Capture the cell that displays the provided text and extract its [X, Y] central coordinate. 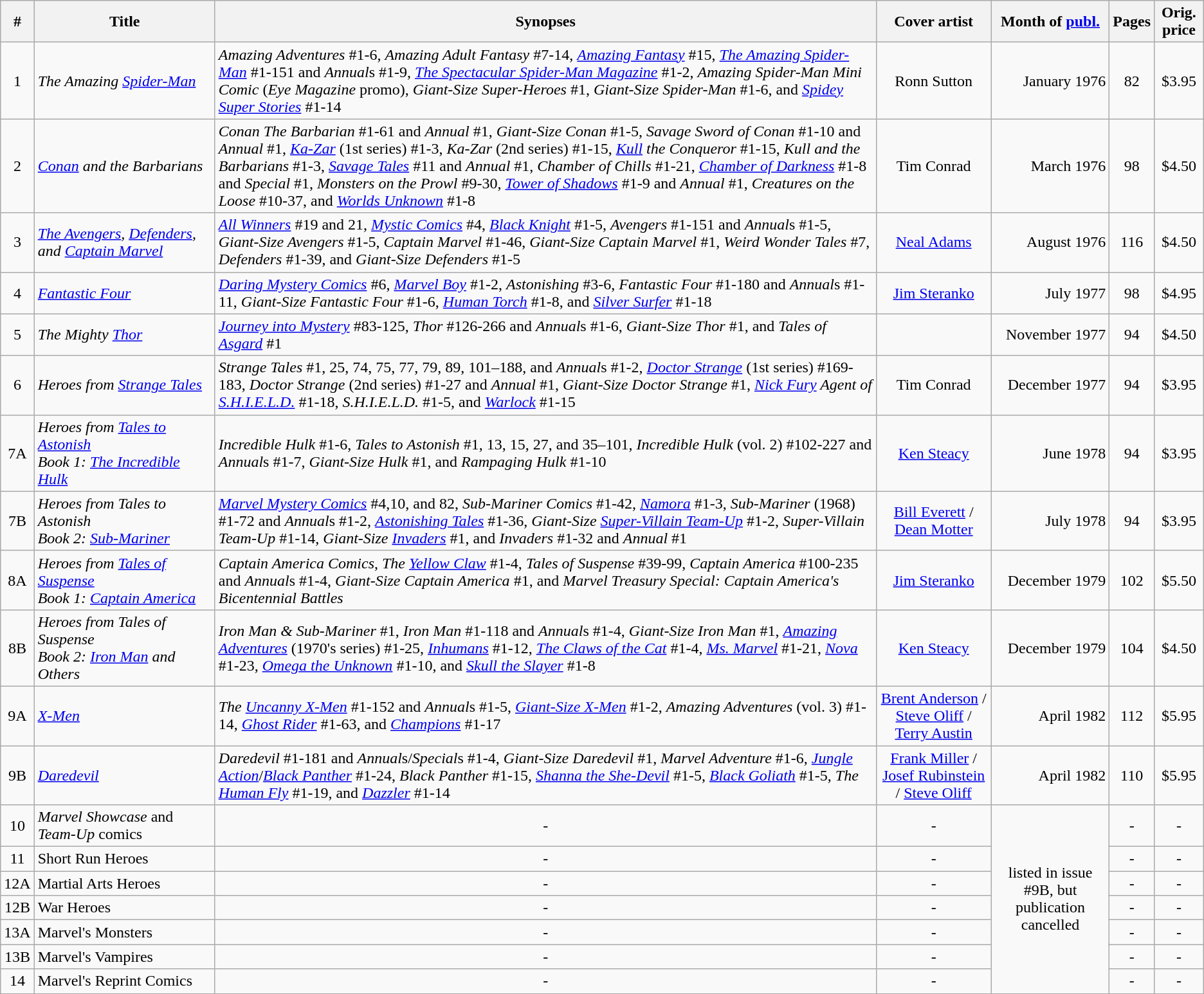
Conan and the Barbarians [125, 166]
7B [17, 521]
The Avengers, Defenders, and Captain Marvel [125, 242]
Marvel's Monsters [125, 932]
Martial Arts Heroes [125, 883]
Marvel's Reprint Comics [125, 981]
Brent Anderson / Steve Oliff / Terry Austin [934, 716]
Marvel Showcase and Team-Up comics [125, 826]
The Uncanny X-Men #1-152 and Annuals #1-5, Giant-Size X-Men #1-2, Amazing Adventures (vol. 3) #1-14, Ghost Rider #1-63, and Champions #1-17 [545, 716]
5 [17, 334]
Short Run Heroes [125, 859]
Title [125, 22]
August 1976 [1050, 242]
July 1978 [1050, 521]
7A [17, 453]
112 [1132, 716]
The Mighty Thor [125, 334]
9A [17, 716]
2 [17, 166]
Neal Adams [934, 242]
Month of publ. [1050, 22]
Marvel's Vampires [125, 957]
listed in issue #9B, but publication cancelled [1050, 899]
13A [17, 932]
December 1977 [1050, 385]
4 [17, 293]
8A [17, 580]
11 [17, 859]
6 [17, 385]
$4.95 [1180, 293]
10 [17, 826]
Heroes from Tales of Suspense Book 1: Captain America [125, 580]
Cover artist [934, 22]
Heroes from Tales to Astonish Book 1: The Incredible Hulk [125, 453]
Fantastic Four [125, 293]
8B [17, 648]
13B [17, 957]
102 [1132, 580]
Daredevil [125, 775]
The Amazing Spider-Man [125, 81]
$5.50 [1180, 580]
X-Men [125, 716]
Frank Miller / Josef Rubinstein / Steve Oliff [934, 775]
1 [17, 81]
# [17, 22]
110 [1132, 775]
War Heroes [125, 908]
Pages [1132, 22]
July 1977 [1050, 293]
Orig. price [1180, 22]
June 1978 [1050, 453]
12B [17, 908]
Journey into Mystery #83-125, Thor #126-266 and Annuals #1-6, Giant-Size Thor #1, and Tales of Asgard #1 [545, 334]
82 [1132, 81]
3 [17, 242]
104 [1132, 648]
March 1976 [1050, 166]
November 1977 [1050, 334]
Heroes from Strange Tales [125, 385]
Bill Everett / Dean Motter [934, 521]
Heroes from Tales to Astonish Book 2: Sub-Mariner [125, 521]
Heroes from Tales of Suspense Book 2: Iron Man and Others [125, 648]
January 1976 [1050, 81]
9B [17, 775]
Synopses [545, 22]
14 [17, 981]
116 [1132, 242]
Ronn Sutton [934, 81]
12A [17, 883]
